Locate the cell with the specified text and output its [X, Y] center coordinate. 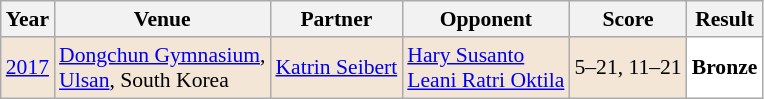
5–21, 11–21 [628, 68]
Score [628, 19]
Opponent [486, 19]
Dongchun Gymnasium,Ulsan, South Korea [162, 68]
Partner [336, 19]
Bronze [725, 68]
Venue [162, 19]
Result [725, 19]
Katrin Seibert [336, 68]
Hary Susanto Leani Ratri Oktila [486, 68]
2017 [28, 68]
Year [28, 19]
